Output the (x, y) coordinate of the center of the cell containing the given text.  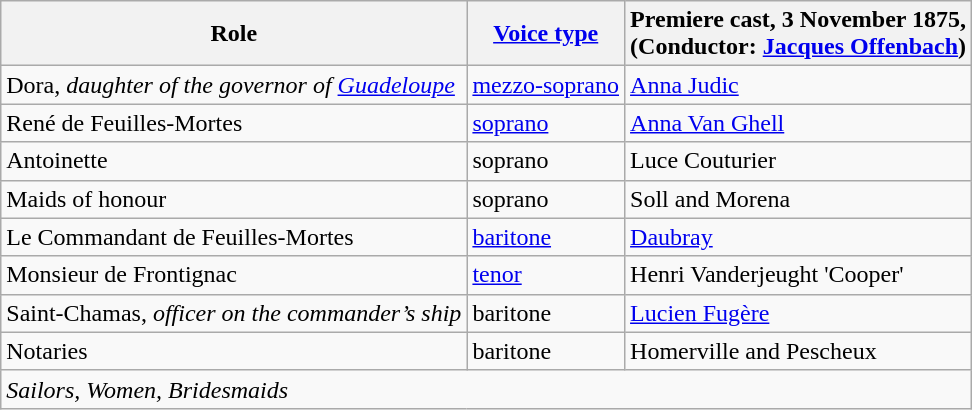
Sailors, Women, Bridesmaids (486, 389)
Antoinette (234, 161)
Le Commandant de Feuilles-Mortes (234, 237)
Saint-Chamas, officer on the commander’s ship (234, 313)
Maids of honour (234, 199)
Notaries (234, 351)
Premiere cast, 3 November 1875,(Conductor: Jacques Offenbach) (798, 34)
Luce Couturier (798, 161)
Role (234, 34)
mezzo-soprano (546, 85)
Soll and Morena (798, 199)
Anna Van Ghell (798, 123)
Lucien Fugère (798, 313)
Homerville and Pescheux (798, 351)
Daubray (798, 237)
Dora, daughter of the governor of Guadeloupe (234, 85)
tenor (546, 275)
Anna Judic (798, 85)
René de Feuilles-Mortes (234, 123)
Voice type (546, 34)
Henri Vanderjeught 'Cooper' (798, 275)
Monsieur de Frontignac (234, 275)
